Extract the [X, Y] coordinate from the center of the cell holding the provided text.  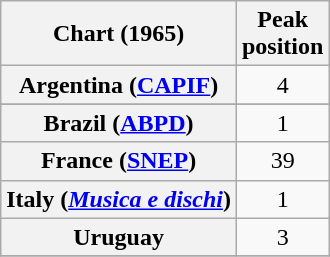
4 [282, 85]
Argentina (CAPIF) [119, 85]
Brazil (ABPD) [119, 123]
3 [282, 237]
Italy (Musica e dischi) [119, 199]
Uruguay [119, 237]
France (SNEP) [119, 161]
Peakposition [282, 34]
Chart (1965) [119, 34]
39 [282, 161]
